Search for the cell housing the specified text and yield its [X, Y] center coordinate. 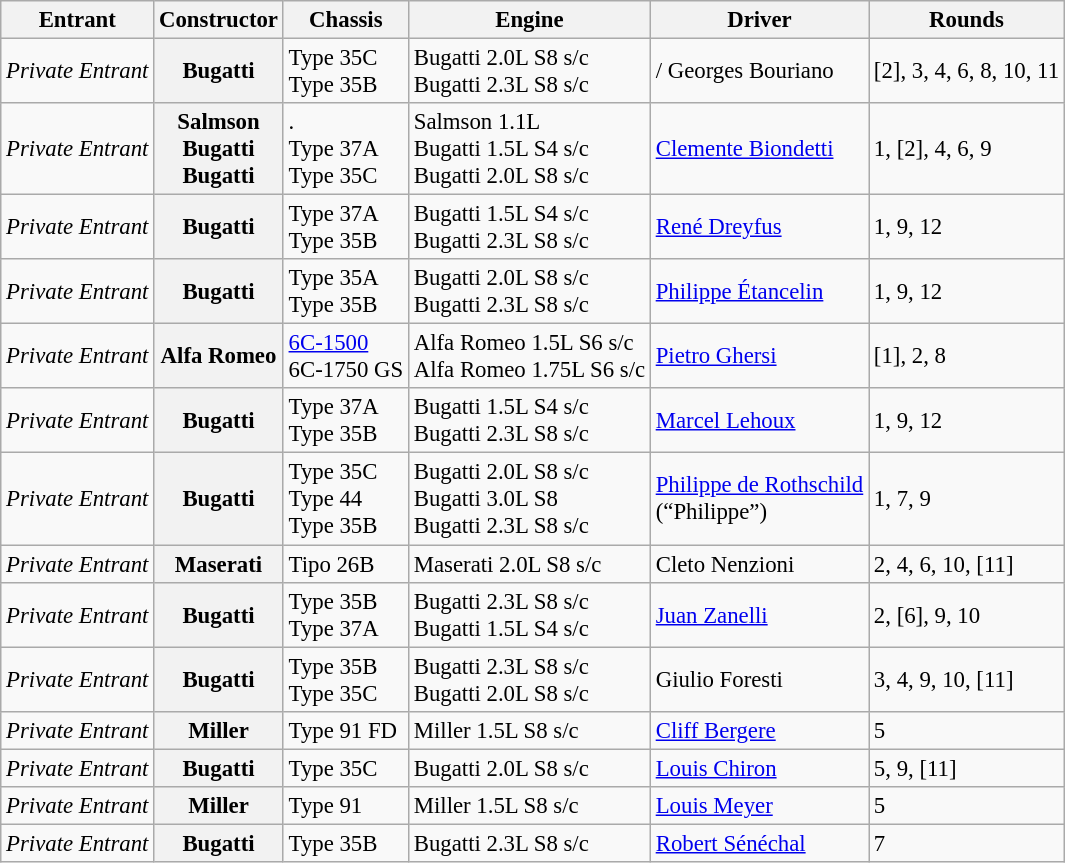
Louis Chiron [759, 768]
Bugatti 2.3L S8 s/c Bugatti 1.5L S4 s/c [529, 614]
Type 35B Type 35C [346, 680]
Rounds [967, 20]
Bugatti 2.3L S8 s/c Bugatti 2.0L S8 s/c [529, 680]
Type 35B [346, 843]
7 [967, 843]
René Dreyfus [759, 228]
Type 35C Type 35B [346, 72]
2, 4, 6, 10, [11] [967, 564]
Cliff Bergere [759, 730]
Type 91 [346, 806]
Type 35B Type 37A [346, 614]
SalmsonBugattiBugatti [219, 149]
Entrant [78, 20]
Giulio Foresti [759, 680]
Robert Sénéchal [759, 843]
3, 4, 9, 10, [11] [967, 680]
Constructor [219, 20]
Chassis [346, 20]
Engine [529, 20]
1, 7, 9 [967, 499]
Marcel Lehoux [759, 420]
Philippe Étancelin [759, 292]
Maserati [219, 564]
Type 35C [346, 768]
Maserati 2.0L S8 s/c [529, 564]
2, [6], 9, 10 [967, 614]
Louis Meyer [759, 806]
[2], 3, 4, 6, 8, 10, 11 [967, 72]
1, [2], 4, 6, 9 [967, 149]
Type 35C Type 44Type 35B [346, 499]
/ Georges Bouriano [759, 72]
6C-1500 6C-1750 GS [346, 356]
5, 9, [11] [967, 768]
Type 91 FD [346, 730]
Clemente Biondetti [759, 149]
Philippe de Rothschild (“Philippe”) [759, 499]
Pietro Ghersi [759, 356]
Bugatti 2.0L S8 s/c [529, 768]
Bugatti 2.0L S8 s/c Bugatti 3.0L S8 Bugatti 2.3L S8 s/c [529, 499]
Cleto Nenzioni [759, 564]
Type 35A Type 35B [346, 292]
Driver [759, 20]
[1], 2, 8 [967, 356]
Bugatti 2.3L S8 s/c [529, 843]
Alfa Romeo 1.5L S6 s/c Alfa Romeo 1.75L S6 s/c [529, 356]
Tipo 26B [346, 564]
Salmson 1.1L Bugatti 1.5L S4 s/c Bugatti 2.0L S8 s/c [529, 149]
Juan Zanelli [759, 614]
Alfa Romeo [219, 356]
. Type 37A Type 35C [346, 149]
